Provide the (x, y) coordinate of the cell's center where the given text is located.  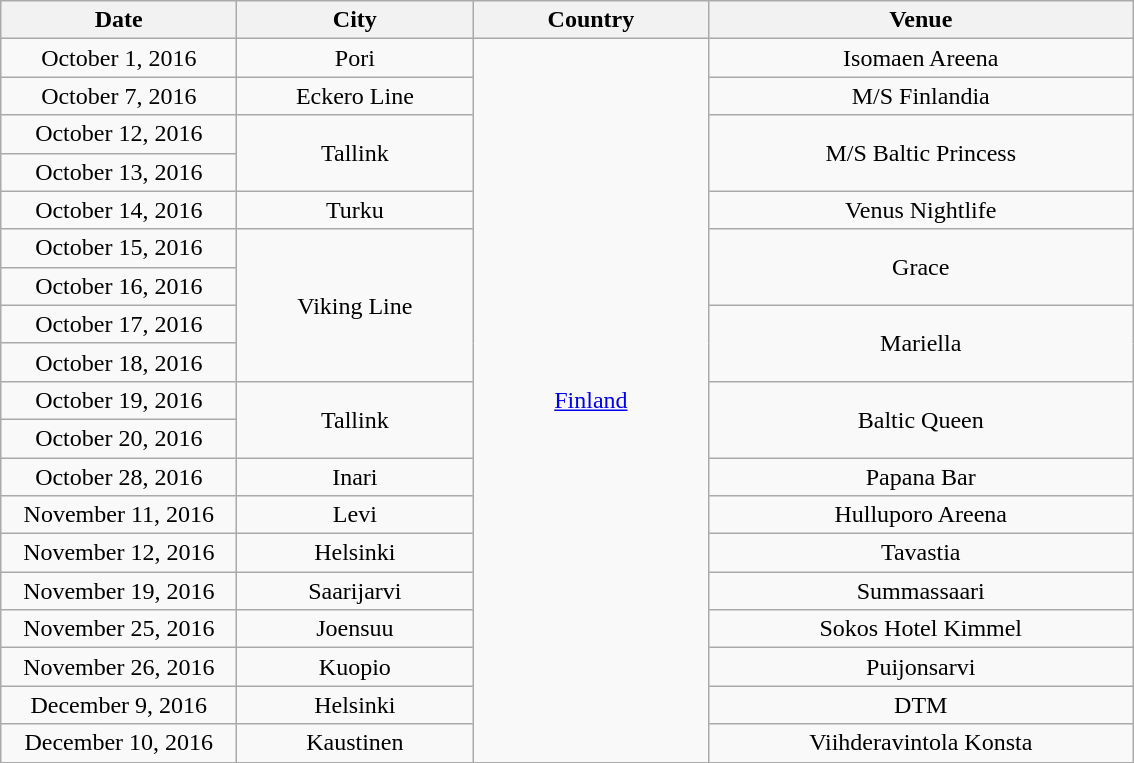
M/S Finlandia (921, 96)
November 12, 2016 (119, 553)
October 19, 2016 (119, 400)
October 20, 2016 (119, 438)
Pori (355, 58)
October 17, 2016 (119, 324)
Finland (591, 400)
October 18, 2016 (119, 362)
October 12, 2016 (119, 134)
Summassaari (921, 591)
October 28, 2016 (119, 477)
Sokos Hotel Kimmel (921, 629)
Kaustinen (355, 743)
Puijonsarvi (921, 667)
Country (591, 20)
December 10, 2016 (119, 743)
Viking Line (355, 305)
Baltic Queen (921, 419)
October 13, 2016 (119, 172)
Joensuu (355, 629)
December 9, 2016 (119, 705)
DTM (921, 705)
Eckero Line (355, 96)
Kuopio (355, 667)
Turku (355, 210)
Hulluporo Areena (921, 515)
City (355, 20)
October 1, 2016 (119, 58)
Tavastia (921, 553)
Venue (921, 20)
Date (119, 20)
Saarijarvi (355, 591)
Inari (355, 477)
October 14, 2016 (119, 210)
November 11, 2016 (119, 515)
October 7, 2016 (119, 96)
October 16, 2016 (119, 286)
Levi (355, 515)
Mariella (921, 343)
Isomaen Areena (921, 58)
November 26, 2016 (119, 667)
November 19, 2016 (119, 591)
Papana Bar (921, 477)
October 15, 2016 (119, 248)
Grace (921, 267)
November 25, 2016 (119, 629)
Venus Nightlife (921, 210)
M/S Baltic Princess (921, 153)
Viihderavintola Konsta (921, 743)
